Scan for the cell matching the given text and deliver its (X, Y) coordinate at center. 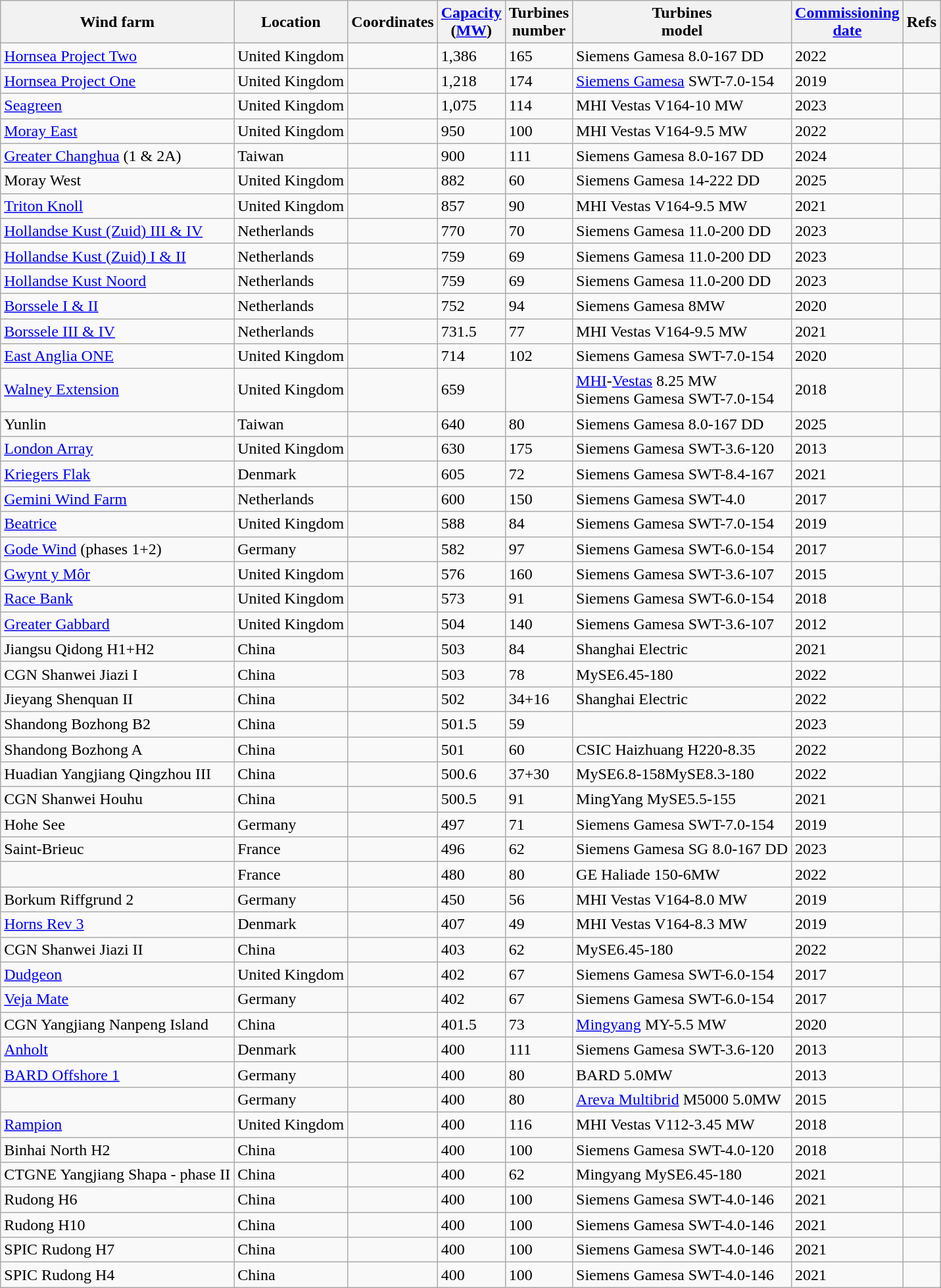
Rampion (117, 1124)
165 (539, 56)
Seagreen (117, 106)
MySE6.8-158MySE8.3-180 (683, 775)
Capacity(MW) (471, 22)
573 (471, 599)
770 (471, 231)
CGN Shanwei Jiazi I (117, 674)
174 (539, 81)
500.6 (471, 775)
97 (539, 549)
Siemens Gamesa SWT-8.4-167 (683, 474)
403 (471, 949)
600 (471, 499)
588 (471, 524)
Race Bank (117, 599)
630 (471, 449)
78 (539, 674)
59 (539, 724)
90 (539, 206)
Walney Extension (117, 391)
576 (471, 574)
SPIC Rudong H7 (117, 1250)
582 (471, 549)
Gemini Wind Farm (117, 499)
East Anglia ONE (117, 356)
MHI Vestas V164-8.3 MW (683, 924)
Gode Wind (phases 1+2) (117, 549)
640 (471, 424)
Siemens Gamesa 8MW (683, 306)
BARD 5.0MW (683, 1074)
Commissioning date (848, 22)
Saint-Brieuc (117, 849)
Turbines model (683, 22)
70 (539, 231)
714 (471, 356)
Siemens Gamesa 14-222 DD (683, 181)
SPIC Rudong H4 (117, 1275)
GE Haliade 150-6MW (683, 874)
500.5 (471, 799)
Veja Mate (117, 999)
Hornsea Project Two (117, 56)
73 (539, 1024)
34+16 (539, 699)
501.5 (471, 724)
Siemens Gamesa SWT-4.0-120 (683, 1150)
Hollandse Kust (Zuid) I & II (117, 256)
CSIC Haizhuang H220-8.35 (683, 749)
950 (471, 131)
Triton Knoll (117, 206)
MHI-Vestas 8.25 MW Siemens Gamesa SWT-7.0-154 (683, 391)
Shandong Bozhong B2 (117, 724)
Coordinates (393, 22)
Binhai North H2 (117, 1150)
London Array (117, 449)
752 (471, 306)
Rudong H10 (117, 1225)
MHI Vestas V112-3.45 MW (683, 1124)
496 (471, 849)
857 (471, 206)
Borssele III & IV (117, 331)
Wind farm (117, 22)
56 (539, 899)
160 (539, 574)
1,386 (471, 56)
605 (471, 474)
94 (539, 306)
Kriegers Flak (117, 474)
CGN Shanwei Jiazi II (117, 949)
Mingyang MySE6.45-180 (683, 1175)
659 (471, 391)
116 (539, 1124)
450 (471, 899)
2024 (848, 156)
Refs (921, 22)
2012 (848, 624)
497 (471, 824)
49 (539, 924)
Yunlin (117, 424)
Mingyang MY-5.5 MW (683, 1024)
882 (471, 181)
MHI Vestas V164-10 MW (683, 106)
72 (539, 474)
Hornsea Project One (117, 81)
BARD Offshore 1 (117, 1074)
1,075 (471, 106)
140 (539, 624)
Hohe See (117, 824)
401.5 (471, 1024)
407 (471, 924)
Rudong H6 (117, 1200)
Borkum Riffgrund 2 (117, 899)
77 (539, 331)
Jiangsu Qidong H1+H2 (117, 649)
Siemens Gamesa SG 8.0-167 DD (683, 849)
CGN Yangjiang Nanpeng Island (117, 1024)
Hollandse Kust Noord (117, 281)
Shandong Bozhong A (117, 749)
175 (539, 449)
Areva Multibrid M5000 5.0MW (683, 1099)
900 (471, 156)
Dudgeon (117, 974)
Horns Rev 3 (117, 924)
37+30 (539, 775)
Greater Gabbard (117, 624)
CTGNE Yangjiang Shapa - phase II (117, 1175)
Jieyang Shenquan II (117, 699)
Siemens Gamesa SWT-4.0 (683, 499)
Location (291, 22)
731.5 (471, 331)
Huadian Yangjiang Qingzhou III (117, 775)
501 (471, 749)
504 (471, 624)
502 (471, 699)
1,218 (471, 81)
MingYang MySE5.5-155 (683, 799)
102 (539, 356)
Hollandse Kust (Zuid) III & IV (117, 231)
Turbines number (539, 22)
150 (539, 499)
114 (539, 106)
480 (471, 874)
Beatrice (117, 524)
Borssele I & II (117, 306)
Moray East (117, 131)
71 (539, 824)
MHI Vestas V164-8.0 MW (683, 899)
Greater Changhua (1 & 2A) (117, 156)
Gwynt y Môr (117, 574)
Moray West (117, 181)
Anholt (117, 1049)
CGN Shanwei Houhu (117, 799)
